Capture the cell that displays the provided text and extract its [X, Y] central coordinate. 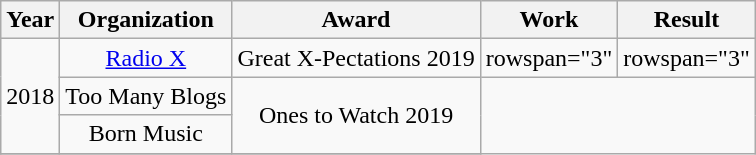
Work [549, 20]
Organization [146, 20]
Radio X [146, 58]
Born Music [146, 134]
Award [356, 20]
2018 [30, 96]
Result [687, 20]
Too Many Blogs [146, 96]
Year [30, 20]
Ones to Watch 2019 [356, 115]
Great X-Pectations 2019 [356, 58]
